Provide the [X, Y] coordinate of the cell's center where the given text is located.  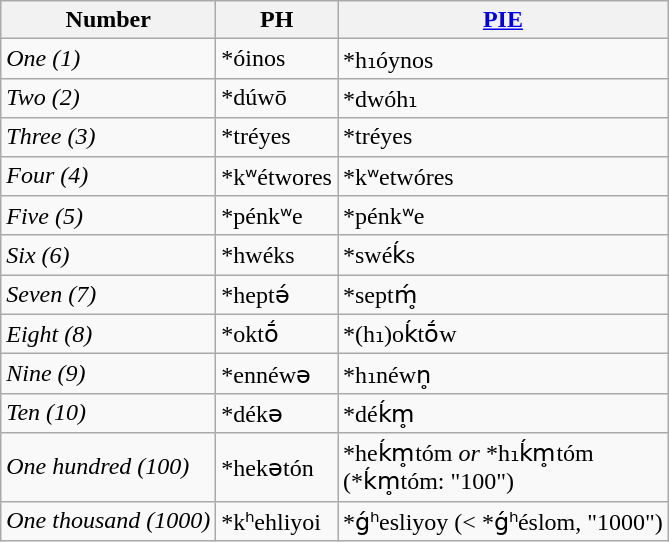
*dúwō [277, 98]
*óinos [277, 59]
*hekətón [277, 467]
*h₁néwn̥ [504, 374]
Three (3) [108, 137]
Six (6) [108, 255]
Four (4) [108, 176]
*dékə [277, 413]
*swéḱs [504, 255]
*(h₁)oḱtṓw [504, 334]
*h₁óynos [504, 59]
Ten (10) [108, 413]
*ǵʰesliyoy (< *ǵʰéslom, "1000") [504, 521]
Two (2) [108, 98]
*dwóh₁ [504, 98]
One (1) [108, 59]
Seven (7) [108, 295]
*heḱm̥tóm or *h₁ḱm̥tóm(*ḱm̥tóm: "100") [504, 467]
*kʰehliyoi [277, 521]
One thousand (1000) [108, 521]
*kʷetwóres [504, 176]
*heptə́ [277, 295]
One hundred (100) [108, 467]
PH [277, 20]
*déḱm̥ [504, 413]
Eight (8) [108, 334]
Five (5) [108, 216]
Number [108, 20]
*oktṓ [277, 334]
*kʷétwores [277, 176]
*hwéks [277, 255]
Nine (9) [108, 374]
PIE [504, 20]
*ennéwə [277, 374]
*septḿ̥ [504, 295]
